Determine the [x, y] coordinate at the center of the cell enclosing the given text.  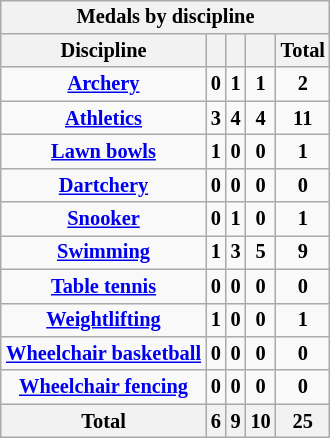
2 [303, 84]
Athletics [104, 118]
Weightlifting [104, 320]
Swimming [104, 253]
6 [216, 421]
5 [261, 253]
Archery [104, 84]
10 [261, 421]
Wheelchair basketball [104, 354]
11 [303, 118]
Dartchery [104, 185]
Table tennis [104, 286]
Medals by discipline [166, 17]
Wheelchair fencing [104, 387]
Discipline [104, 51]
25 [303, 421]
Snooker [104, 219]
Lawn bowls [104, 152]
